Detect which cell encompasses the target text, then output its (X, Y) center coordinate. 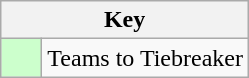
Teams to Tiebreaker (146, 58)
Key (125, 20)
